Detect which cell encompasses the target text, then output its (X, Y) center coordinate. 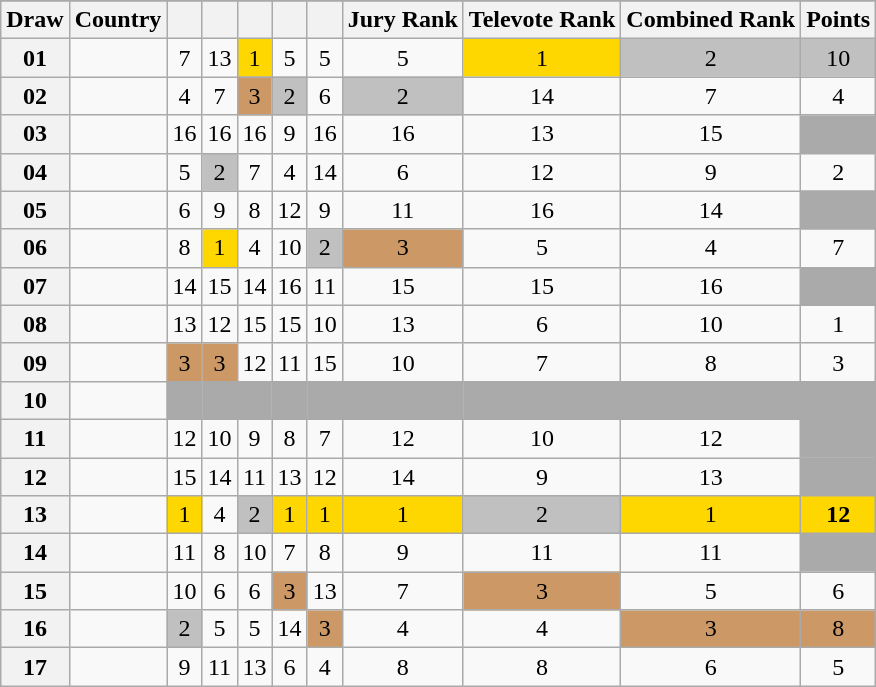
Jury Rank (402, 20)
Country (118, 20)
01 (35, 58)
03 (35, 134)
09 (35, 362)
Televote Rank (542, 20)
06 (35, 248)
Combined Rank (711, 20)
04 (35, 172)
07 (35, 286)
17 (35, 667)
08 (35, 324)
Draw (35, 20)
Points (838, 20)
02 (35, 96)
05 (35, 210)
